Return the (x, y) coordinate for the center point of the cell that contains the specified text.  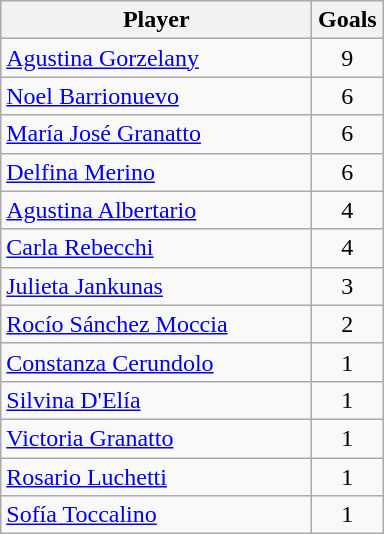
9 (348, 58)
María José Granatto (156, 134)
Agustina Gorzelany (156, 58)
Carla Rebecchi (156, 248)
Silvina D'Elía (156, 400)
Agustina Albertario (156, 210)
2 (348, 324)
Rocío Sánchez Moccia (156, 324)
Julieta Jankunas (156, 286)
Sofía Toccalino (156, 515)
Victoria Granatto (156, 438)
3 (348, 286)
Goals (348, 20)
Constanza Cerundolo (156, 362)
Player (156, 20)
Rosario Luchetti (156, 477)
Delfina Merino (156, 172)
Noel Barrionuevo (156, 96)
